Scan for the cell matching the given text and deliver its (X, Y) coordinate at center. 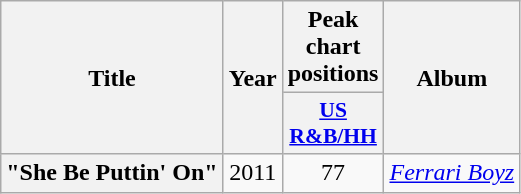
Album (452, 78)
Title (112, 78)
USR&B/HH (333, 124)
"She Be Puttin' On" (112, 173)
77 (333, 173)
Ferrari Boyz (452, 173)
Peak chart positions (333, 47)
Year (252, 78)
2011 (252, 173)
